From the cell containing the given text, extract its center point as [X, Y] coordinate. 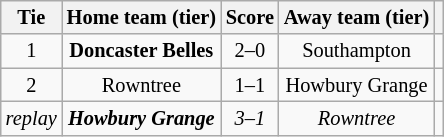
1 [32, 51]
Score [250, 17]
Southampton [356, 51]
Doncaster Belles [142, 51]
Home team (tier) [142, 17]
2–0 [250, 51]
replay [32, 118]
Away team (tier) [356, 17]
1–1 [250, 85]
2 [32, 85]
3–1 [250, 118]
Tie [32, 17]
